Extract the [X, Y] coordinate from the center of the cell holding the provided text.  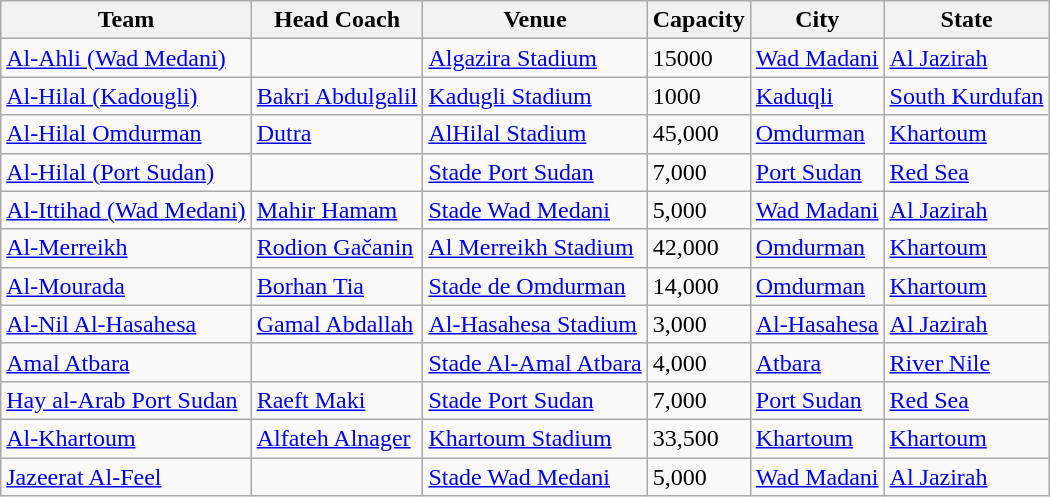
Stade Al-Amal Atbara [535, 362]
Head Coach [337, 20]
AlHilal Stadium [535, 134]
Alfateh Alnager [337, 438]
Kaduqli [817, 96]
Jazeerat Al-Feel [126, 477]
Al-Hilal Omdurman [126, 134]
Gamal Abdallah [337, 324]
Borhan Tia [337, 286]
1000 [698, 96]
3,000 [698, 324]
Atbara [817, 362]
River Nile [966, 362]
Hay al-Arab Port Sudan [126, 400]
14,000 [698, 286]
Team [126, 20]
Khartoum Stadium [535, 438]
Al-Merreikh [126, 248]
Al-Hasahesa [817, 324]
Rodion Gačanin [337, 248]
Algazira Stadium [535, 58]
42,000 [698, 248]
Al-Hasahesa Stadium [535, 324]
Al Merreikh Stadium [535, 248]
Mahir Hamam [337, 210]
4,000 [698, 362]
Al-Hilal (Port Sudan) [126, 172]
Venue [535, 20]
Stade de Omdurman [535, 286]
Al-Khartoum [126, 438]
Capacity [698, 20]
South Kurdufan [966, 96]
Amal Atbara [126, 362]
Al-Ittihad (Wad Medani) [126, 210]
Dutra [337, 134]
Bakri Abdulgalil [337, 96]
State [966, 20]
Al-Hilal (Kadougli) [126, 96]
Raeft Maki [337, 400]
Kadugli Stadium [535, 96]
City [817, 20]
15000 [698, 58]
33,500 [698, 438]
Al-Mourada [126, 286]
Al-Nil Al-Hasahesa [126, 324]
Al-Ahli (Wad Medani) [126, 58]
45,000 [698, 134]
